Identify which cell holds the provided text, then report its (x, y) central coordinate. 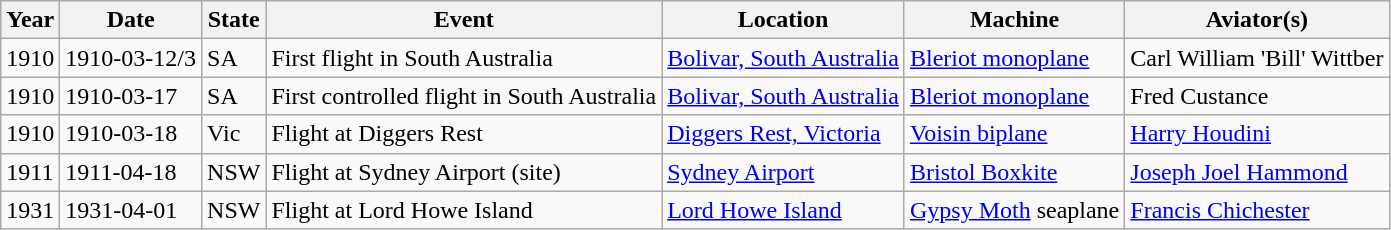
First flight in South Australia (464, 58)
Fred Custance (1257, 96)
Year (30, 20)
1931 (30, 210)
Location (784, 20)
Date (131, 20)
1911-04-18 (131, 172)
Lord Howe Island (784, 210)
Sydney Airport (784, 172)
Joseph Joel Hammond (1257, 172)
1931-04-01 (131, 210)
Aviator(s) (1257, 20)
Event (464, 20)
1911 (30, 172)
Bristol Boxkite (1014, 172)
Gypsy Moth seaplane (1014, 210)
Flight at Sydney Airport (site) (464, 172)
Carl William 'Bill' Wittber (1257, 58)
First controlled flight in South Australia (464, 96)
Diggers Rest, Victoria (784, 134)
Flight at Lord Howe Island (464, 210)
1910-03-12/3 (131, 58)
1910-03-17 (131, 96)
Harry Houdini (1257, 134)
Francis Chichester (1257, 210)
Vic (234, 134)
State (234, 20)
Flight at Diggers Rest (464, 134)
Machine (1014, 20)
Voisin biplane (1014, 134)
1910-03-18 (131, 134)
